Return [x, y] of the center of cell containing provided text 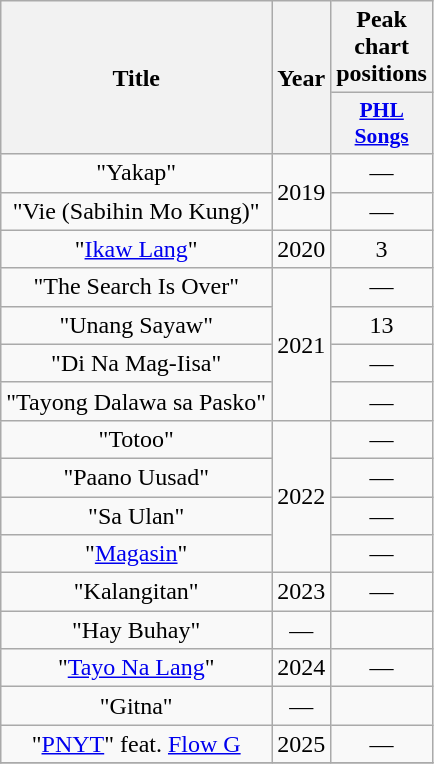
"Tayong Dalawa sa Pasko" [136, 401]
Peak chart positions [382, 47]
"Hay Buhay" [136, 630]
"Yakap" [136, 173]
2024 [302, 668]
"Magasin" [136, 554]
"Paano Uusad" [136, 477]
"Di Na Mag-Iisa" [136, 363]
"Tayo Na Lang" [136, 668]
2023 [302, 592]
2020 [302, 249]
"PNYT" feat. Flow G [136, 744]
2019 [302, 192]
13 [382, 325]
"The Search Is Over" [136, 287]
"Ikaw Lang" [136, 249]
2025 [302, 744]
"Vie (Sabihin Mo Kung)" [136, 211]
Title [136, 78]
"Gitna" [136, 706]
2022 [302, 496]
"Sa Ulan" [136, 515]
3 [382, 249]
"Unang Sayaw" [136, 325]
Year [302, 78]
PHL Songs [382, 124]
"Totoo" [136, 439]
2021 [302, 344]
"Kalangitan" [136, 592]
